Search for the cell housing the specified text and yield its (X, Y) center coordinate. 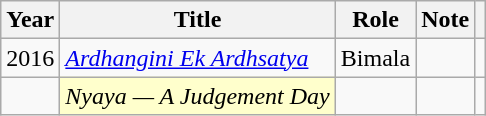
Nyaya — A Judgement Day (198, 96)
Year (30, 20)
Bimala (375, 58)
Ardhangini Ek Ardhsatya (198, 58)
Note (446, 20)
Title (198, 20)
Role (375, 20)
2016 (30, 58)
